Output the (X, Y) coordinate of the center of the cell containing the given text.  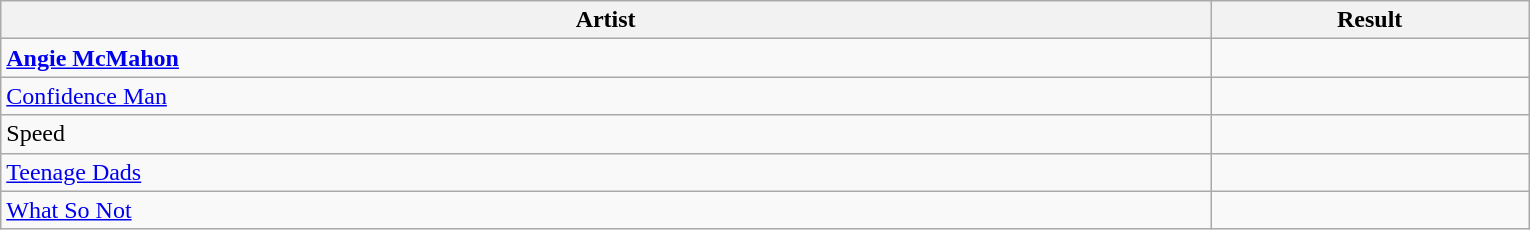
Confidence Man (606, 96)
Result (1369, 20)
What So Not (606, 210)
Speed (606, 134)
Angie McMahon (606, 58)
Artist (606, 20)
Teenage Dads (606, 172)
